Scan for the cell matching the given text and deliver its (X, Y) coordinate at center. 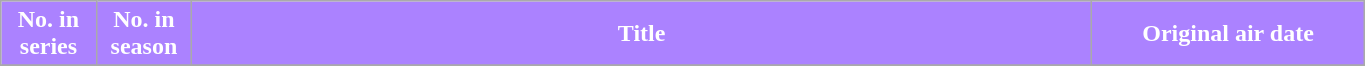
No. inseason (144, 34)
No. inseries (48, 34)
Title (642, 34)
Original air date (1228, 34)
